From the cell containing the given text, extract its center point as [x, y] coordinate. 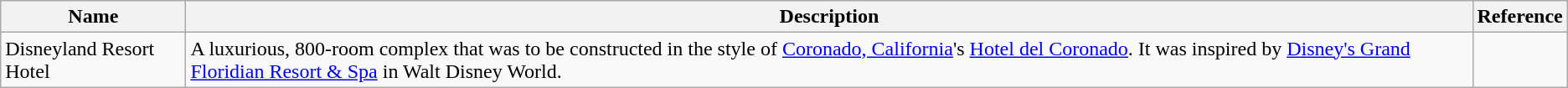
Disneyland Resort Hotel [94, 60]
Description [829, 17]
Reference [1519, 17]
Name [94, 17]
